Find where the given text appears and provide that cell's center as (x, y) coordinate. 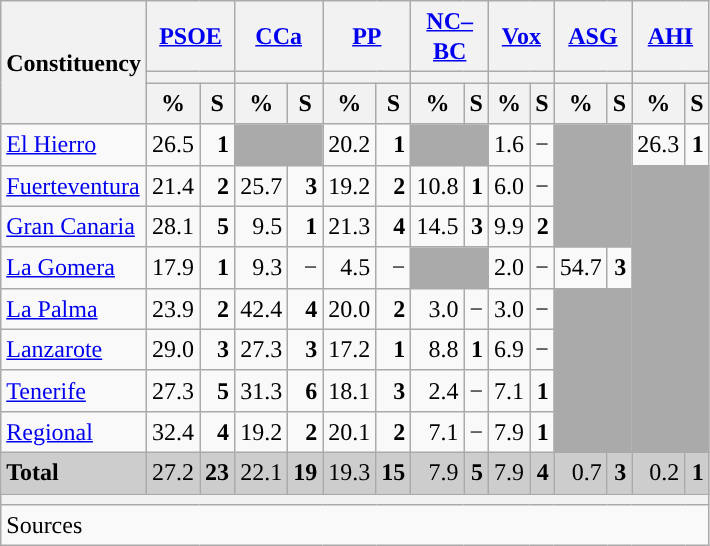
27.2 (172, 472)
La Gomera (74, 268)
6.9 (510, 350)
21.3 (350, 226)
CCa (279, 36)
PSOE (190, 36)
26.5 (172, 144)
32.4 (172, 432)
21.4 (172, 186)
Lanzarote (74, 350)
29.0 (172, 350)
42.4 (262, 308)
10.8 (438, 186)
Fuerteventura (74, 186)
20.1 (350, 432)
17.9 (172, 268)
NC–BC (450, 36)
9.3 (262, 268)
4.5 (350, 268)
Sources (355, 526)
14.5 (438, 226)
Gran Canaria (74, 226)
28.1 (172, 226)
Constituency (74, 62)
22.1 (262, 472)
9.5 (262, 226)
6 (306, 390)
18.1 (350, 390)
25.7 (262, 186)
0.7 (580, 472)
19 (306, 472)
6.0 (510, 186)
54.7 (580, 268)
ASG (592, 36)
8.8 (438, 350)
El Hierro (74, 144)
23.9 (172, 308)
La Palma (74, 308)
2.4 (438, 390)
9.9 (510, 226)
Tenerife (74, 390)
31.3 (262, 390)
Total (74, 472)
20.2 (350, 144)
15 (394, 472)
20.0 (350, 308)
19.3 (350, 472)
1.6 (510, 144)
17.2 (350, 350)
26.3 (658, 144)
23 (218, 472)
0.2 (658, 472)
Vox (522, 36)
AHI (670, 36)
Regional (74, 432)
2.0 (510, 268)
PP (367, 36)
